Return (x, y) of the center of cell containing provided text 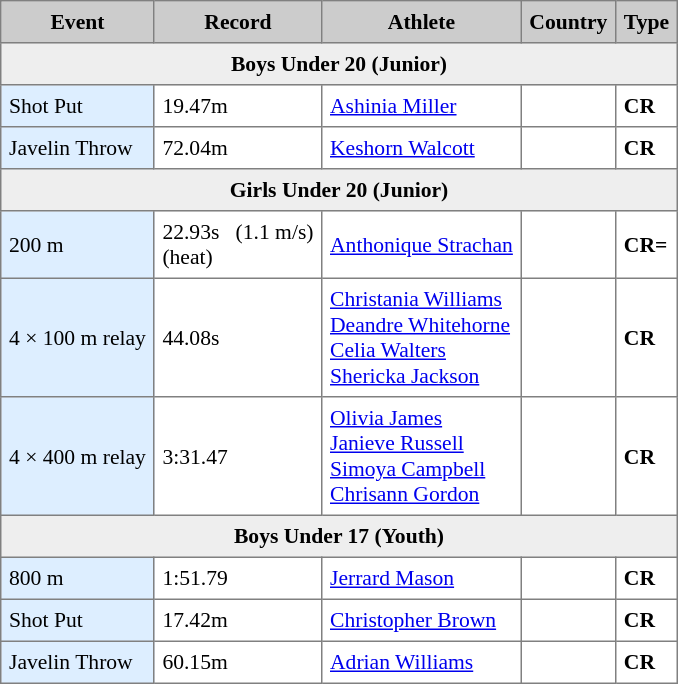
Adrian Williams (422, 662)
3:31.47 (238, 456)
Athlete (422, 22)
Keshorn Walcott (422, 148)
60.15m (238, 662)
Type (647, 22)
4 × 400 m relay (78, 456)
72.04m (238, 148)
Christania Williams Deandre Whitehorne Celia Walters Shericka Jackson (422, 337)
Boys Under 17 (Youth) (340, 536)
Event (78, 22)
Anthonique Strachan (422, 245)
1:51.79 (238, 578)
44.08s (238, 337)
Jerrard Mason (422, 578)
4 × 100 m relay (78, 337)
Boys Under 20 (Junior) (340, 64)
Record (238, 22)
200 m (78, 245)
Olivia James Janieve Russell Simoya Campbell Chrisann Gordon (422, 456)
22.93s (1.1 m/s) (heat) (238, 245)
CR= (647, 245)
Country (568, 22)
19.47m (238, 106)
Girls Under 20 (Junior) (340, 190)
17.42m (238, 620)
Christopher Brown (422, 620)
800 m (78, 578)
Ashinia Miller (422, 106)
